Return the (X, Y) coordinate for the center point of the cell that contains the specified text.  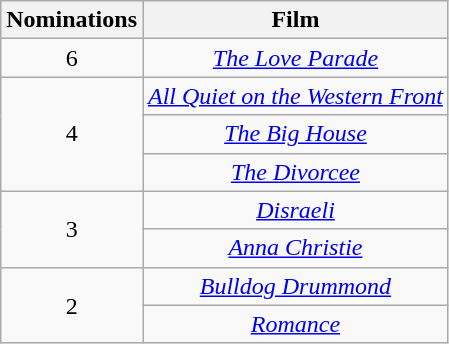
Anna Christie (295, 248)
Film (295, 20)
The Divorcee (295, 172)
4 (72, 134)
The Love Parade (295, 58)
All Quiet on the Western Front (295, 96)
2 (72, 305)
3 (72, 229)
Disraeli (295, 210)
The Big House (295, 134)
Nominations (72, 20)
6 (72, 58)
Bulldog Drummond (295, 286)
Romance (295, 324)
